Pinpoint the cell where the given text exists, returning its (X, Y) midpoint coordinate. 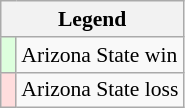
Arizona State loss (100, 90)
Arizona State win (100, 55)
Legend (92, 19)
